Scan for the cell matching the given text and deliver its [X, Y] coordinate at center. 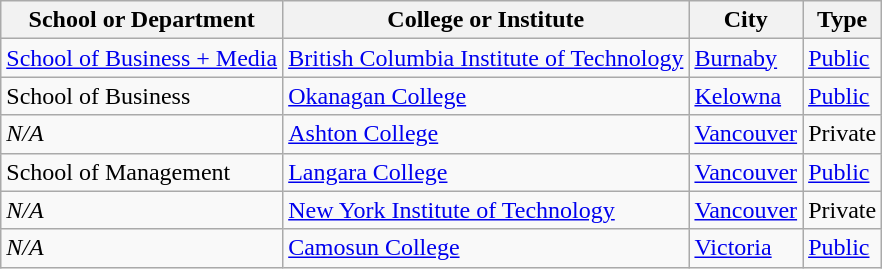
College or Institute [486, 20]
Burnaby [746, 58]
Victoria [746, 248]
Ashton College [486, 134]
Kelowna [746, 96]
Camosun College [486, 248]
School of Business + Media [142, 58]
Langara College [486, 172]
Okanagan College [486, 96]
New York Institute of Technology [486, 210]
City [746, 20]
School or Department [142, 20]
School of Business [142, 96]
Type [842, 20]
School of Management [142, 172]
British Columbia Institute of Technology [486, 58]
